Capture the cell that displays the provided text and extract its [X, Y] central coordinate. 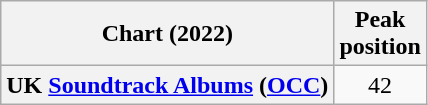
Peakposition [380, 34]
UK Soundtrack Albums (OCC) [168, 85]
Chart (2022) [168, 34]
42 [380, 85]
